From the cell containing the given text, extract its center point as (X, Y) coordinate. 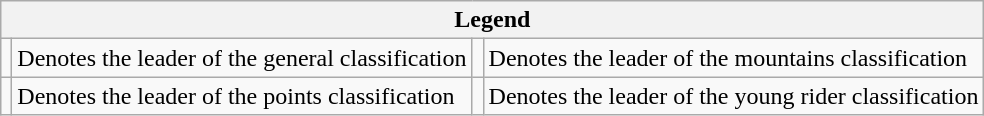
Denotes the leader of the mountains classification (734, 58)
Denotes the leader of the general classification (242, 58)
Denotes the leader of the points classification (242, 96)
Legend (492, 20)
Denotes the leader of the young rider classification (734, 96)
